Extract the [X, Y] coordinate from the center of the cell holding the provided text.  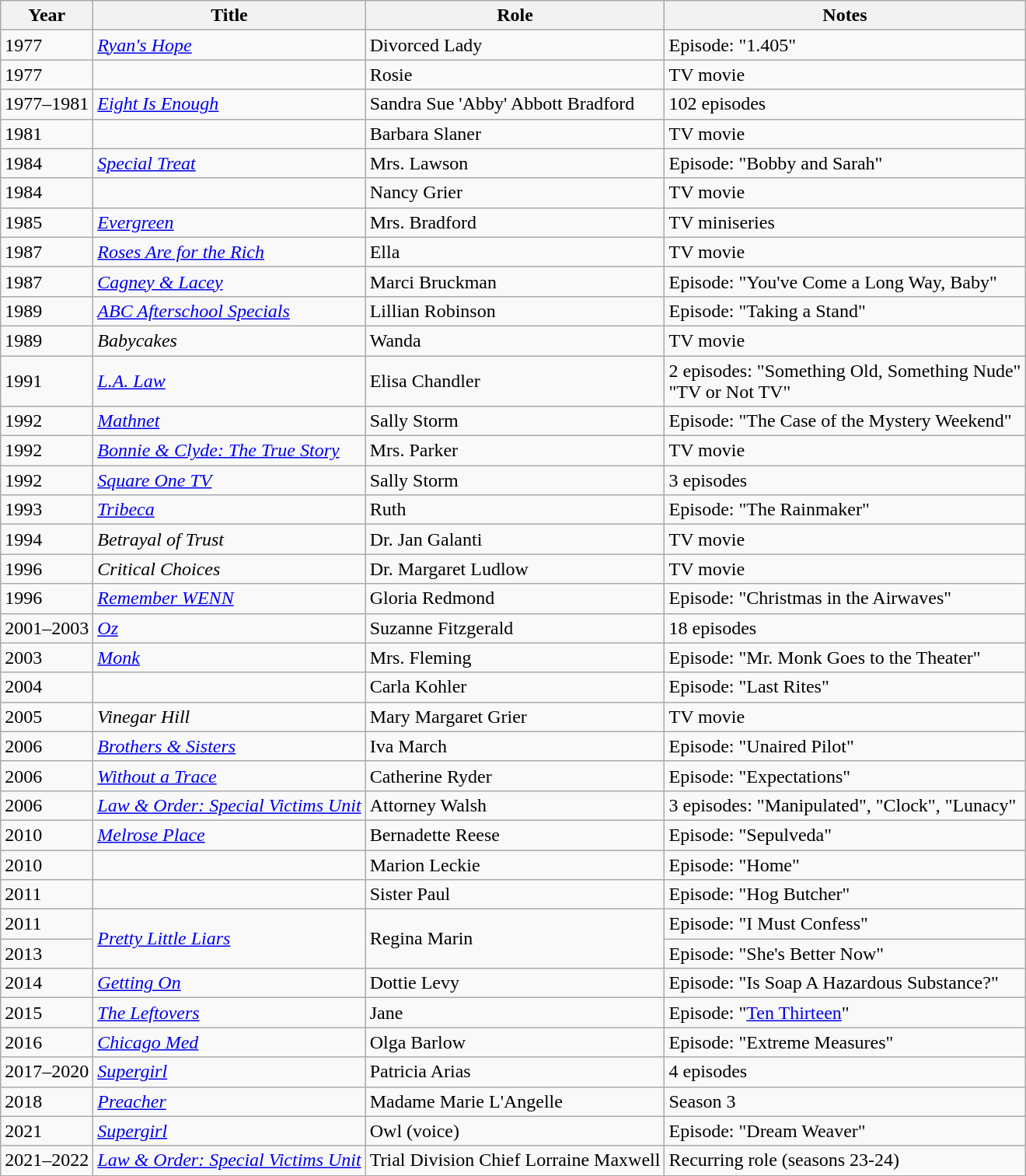
Ella [515, 252]
2021 [47, 1131]
Catherine Ryder [515, 776]
Oz [229, 628]
Melrose Place [229, 835]
Mary Margaret Grier [515, 717]
Ruth [515, 510]
Patricia Arias [515, 1072]
Remember WENN [229, 598]
Attorney Walsh [515, 805]
Preacher [229, 1101]
1981 [47, 134]
The Leftovers [229, 1013]
1977–1981 [47, 104]
2014 [47, 983]
Betrayal of Trust [229, 539]
Cagney & Lacey [229, 281]
4 episodes [845, 1072]
Carla Kohler [515, 687]
1994 [47, 539]
Sister Paul [515, 895]
1985 [47, 222]
Olga Barlow [515, 1042]
Dottie Levy [515, 983]
2001–2003 [47, 628]
Iva March [515, 746]
Elisa Chandler [515, 381]
Season 3 [845, 1101]
Divorced Lady [515, 45]
Mrs. Bradford [515, 222]
Gloria Redmond [515, 598]
Episode: "Home" [845, 865]
2004 [47, 687]
Episode: "Christmas in the Airwaves" [845, 598]
Year [47, 16]
Episode: "Extreme Measures" [845, 1042]
Episode: "The Case of the Mystery Weekend" [845, 421]
Dr. Jan Galanti [515, 539]
Episode: "Is Soap A Hazardous Substance?" [845, 983]
Suzanne Fitzgerald [515, 628]
Episode: "Unaired Pilot" [845, 746]
2018 [47, 1101]
Role [515, 16]
Trial Division Chief Lorraine Maxwell [515, 1160]
Episode: "Mr. Monk Goes to the Theater" [845, 658]
Eight Is Enough [229, 104]
Madame Marie L'Angelle [515, 1101]
2021–2022 [47, 1160]
18 episodes [845, 628]
Mrs. Lawson [515, 163]
2003 [47, 658]
2013 [47, 954]
Getting On [229, 983]
102 episodes [845, 104]
Nancy Grier [515, 193]
Mrs. Parker [515, 451]
Special Treat [229, 163]
Without a Trace [229, 776]
Ryan's Hope [229, 45]
Regina Marin [515, 939]
Marion Leckie [515, 865]
Monk [229, 658]
Episode: "Sepulveda" [845, 835]
Brothers & Sisters [229, 746]
Wanda [515, 340]
Bonnie & Clyde: The True Story [229, 451]
2005 [47, 717]
2017–2020 [47, 1072]
Sandra Sue 'Abby' Abbott Bradford [515, 104]
Episode: "Taking a Stand" [845, 311]
Evergreen [229, 222]
Notes [845, 16]
2 episodes: "Something Old, Something Nude""TV or Not TV" [845, 381]
Episode: "She's Better Now" [845, 954]
ABC Afterschool Specials [229, 311]
1993 [47, 510]
2016 [47, 1042]
2015 [47, 1013]
Rosie [515, 75]
Episode: "Hog Butcher" [845, 895]
1991 [47, 381]
3 episodes: "Manipulated", "Clock", "Lunacy" [845, 805]
Chicago Med [229, 1042]
3 episodes [845, 480]
Episode: "Expectations" [845, 776]
Pretty Little Liars [229, 939]
Lillian Robinson [515, 311]
Episode: "1.405" [845, 45]
Episode: "The Rainmaker" [845, 510]
Tribeca [229, 510]
Dr. Margaret Ludlow [515, 569]
Title [229, 16]
Bernadette Reese [515, 835]
Owl (voice) [515, 1131]
Square One TV [229, 480]
Recurring role (seasons 23-24) [845, 1160]
Episode: "Ten Thirteen" [845, 1013]
Episode: "I Must Confess" [845, 924]
Mathnet [229, 421]
Vinegar Hill [229, 717]
Critical Choices [229, 569]
Jane [515, 1013]
Mrs. Fleming [515, 658]
Roses Are for the Rich [229, 252]
Episode: "Dream Weaver" [845, 1131]
Episode: "Bobby and Sarah" [845, 163]
Episode: "Last Rites" [845, 687]
Episode: "You've Come a Long Way, Baby" [845, 281]
L.A. Law [229, 381]
Barbara Slaner [515, 134]
Marci Bruckman [515, 281]
TV miniseries [845, 222]
Babycakes [229, 340]
